Extract the (X, Y) coordinate from the center of the cell holding the provided text.  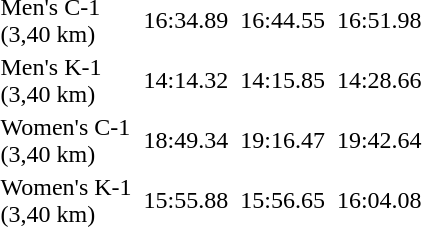
14:15.85 (283, 80)
18:49.34 (186, 140)
14:14.32 (186, 80)
19:16.47 (283, 140)
